Extract the [x, y] coordinate from the center of the cell holding the provided text.  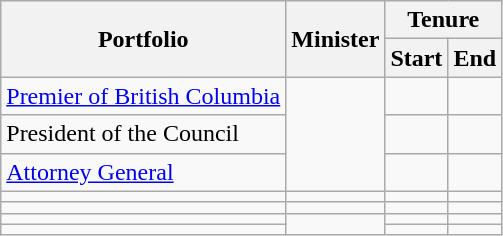
Attorney General [144, 172]
Portfolio [144, 39]
Premier of British Columbia [144, 96]
Minister [336, 39]
Tenure [444, 20]
President of the Council [144, 134]
Start [416, 58]
End [475, 58]
